From the cell containing the given text, extract its center point as (x, y) coordinate. 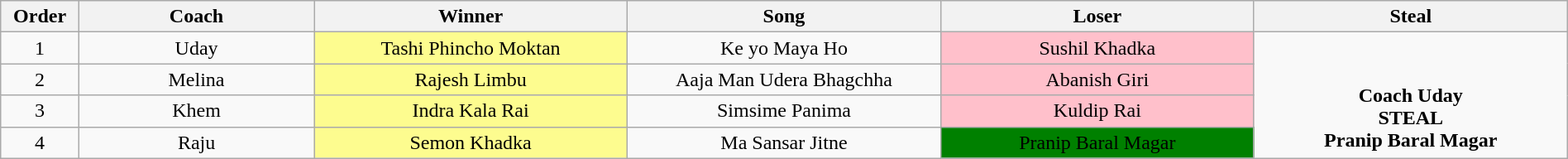
Indra Kala Rai (471, 111)
Winner (471, 17)
Melina (196, 79)
Uday (196, 48)
Rajesh Limbu (471, 79)
1 (40, 48)
Order (40, 17)
Loser (1097, 17)
Khem (196, 111)
Ma Sansar Jitne (784, 142)
Raju (196, 142)
Coach Uday STEAL Pranip Baral Magar (1411, 95)
2 (40, 79)
Aaja Man Udera Bhagchha (784, 79)
3 (40, 111)
Sushil Khadka (1097, 48)
Kuldip Rai (1097, 111)
Tashi Phincho Moktan (471, 48)
Coach (196, 17)
Song (784, 17)
Pranip Baral Magar (1097, 142)
Abanish Giri (1097, 79)
Ke yo Maya Ho (784, 48)
Simsime Panima (784, 111)
4 (40, 142)
Steal (1411, 17)
Semon Khadka (471, 142)
